Provide the [X, Y] coordinate of the cell's center where the given text is located.  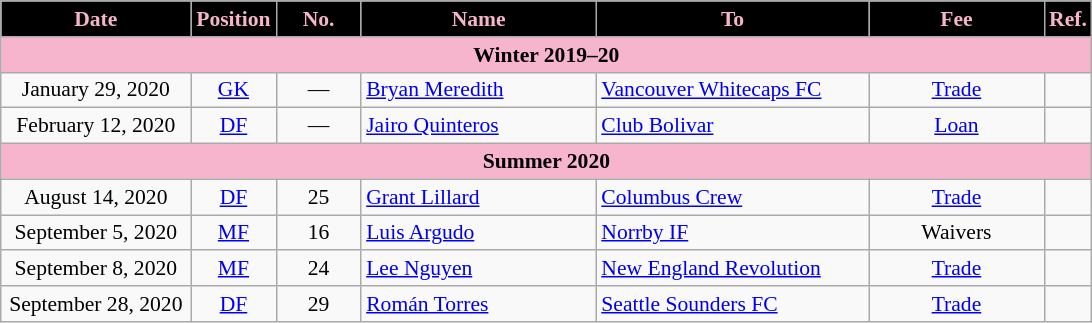
Luis Argudo [478, 233]
September 8, 2020 [96, 269]
Date [96, 19]
Club Bolivar [732, 126]
Name [478, 19]
Román Torres [478, 304]
16 [318, 233]
Summer 2020 [546, 162]
Ref. [1068, 19]
Bryan Meredith [478, 90]
Seattle Sounders FC [732, 304]
Vancouver Whitecaps FC [732, 90]
GK [234, 90]
Norrby IF [732, 233]
Loan [956, 126]
Lee Nguyen [478, 269]
25 [318, 197]
February 12, 2020 [96, 126]
Fee [956, 19]
January 29, 2020 [96, 90]
Position [234, 19]
Winter 2019–20 [546, 55]
To [732, 19]
Columbus Crew [732, 197]
Jairo Quinteros [478, 126]
New England Revolution [732, 269]
September 5, 2020 [96, 233]
Waivers [956, 233]
Grant Lillard [478, 197]
24 [318, 269]
29 [318, 304]
August 14, 2020 [96, 197]
September 28, 2020 [96, 304]
No. [318, 19]
